Pinpoint the cell where the given text exists, returning its [X, Y] midpoint coordinate. 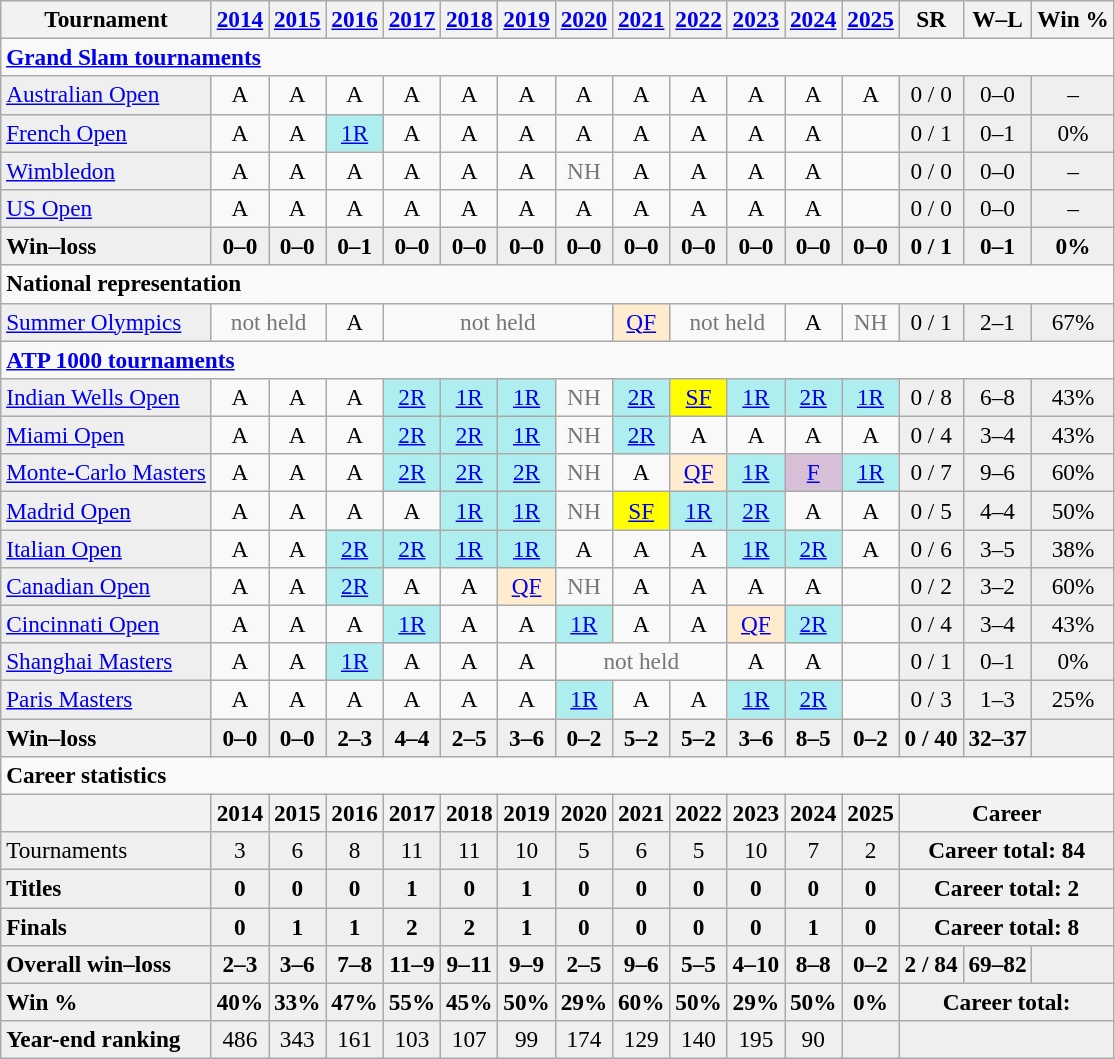
11–9 [412, 964]
Australian Open [106, 95]
3–2 [998, 586]
ATP 1000 tournaments [558, 359]
1–3 [998, 699]
Overall win–loss [106, 964]
174 [584, 1039]
Italian Open [106, 548]
Madrid Open [106, 510]
8–5 [814, 737]
0 / 3 [931, 699]
2 / 84 [931, 964]
33% [298, 1002]
Career total: 84 [1006, 850]
Tournament [106, 19]
4–10 [756, 964]
0 / 2 [931, 586]
38% [1073, 548]
8–8 [814, 964]
SR [931, 19]
140 [698, 1039]
Career statistics [558, 775]
2–1 [998, 322]
3–5 [998, 548]
5–5 [698, 964]
195 [756, 1039]
Paris Masters [106, 699]
8 [354, 850]
0 / 7 [931, 473]
Finals [106, 926]
107 [470, 1039]
40% [240, 1002]
0 / 8 [931, 397]
US Open [106, 208]
W–L [998, 19]
25% [1073, 699]
Career total: 2 [1006, 888]
National representation [558, 284]
343 [298, 1039]
F [814, 473]
67% [1073, 322]
Canadian Open [106, 586]
Miami Open [106, 435]
Shanghai Masters [106, 662]
Cincinnati Open [106, 624]
Titles [106, 888]
7 [814, 850]
0 / 6 [931, 548]
Summer Olympics [106, 322]
7–8 [354, 964]
3 [240, 850]
Monte-Carlo Masters [106, 473]
6–8 [998, 397]
Year-end ranking [106, 1039]
486 [240, 1039]
9–11 [470, 964]
0 / 40 [931, 737]
55% [412, 1002]
Wimbledon [106, 170]
French Open [106, 133]
161 [354, 1039]
Career total: [1006, 1002]
45% [470, 1002]
103 [412, 1039]
99 [526, 1039]
90 [814, 1039]
Grand Slam tournaments [558, 57]
Career [1006, 813]
Indian Wells Open [106, 397]
0 / 5 [931, 510]
Career total: 8 [1006, 926]
Tournaments [106, 850]
32–37 [998, 737]
47% [354, 1002]
129 [642, 1039]
9–9 [526, 964]
69–82 [998, 964]
